Determine the (x, y) coordinate at the center of the cell enclosing the given text.  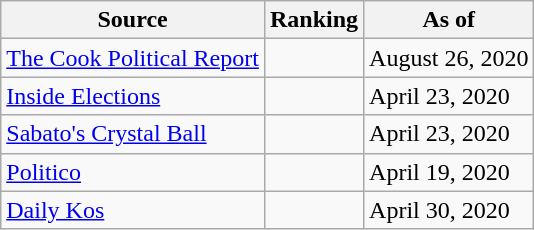
August 26, 2020 (449, 58)
Ranking (314, 20)
Politico (133, 172)
Sabato's Crystal Ball (133, 134)
Daily Kos (133, 210)
The Cook Political Report (133, 58)
April 19, 2020 (449, 172)
As of (449, 20)
April 30, 2020 (449, 210)
Inside Elections (133, 96)
Source (133, 20)
